Determine the [X, Y] coordinate at the center of the cell enclosing the given text.  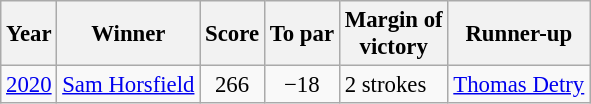
−18 [302, 85]
2020 [29, 85]
Winner [128, 34]
Score [232, 34]
Thomas Detry [519, 85]
2 strokes [394, 85]
266 [232, 85]
Margin ofvictory [394, 34]
To par [302, 34]
Sam Horsfield [128, 85]
Year [29, 34]
Runner-up [519, 34]
